Detect which cell encompasses the target text, then output its [X, Y] center coordinate. 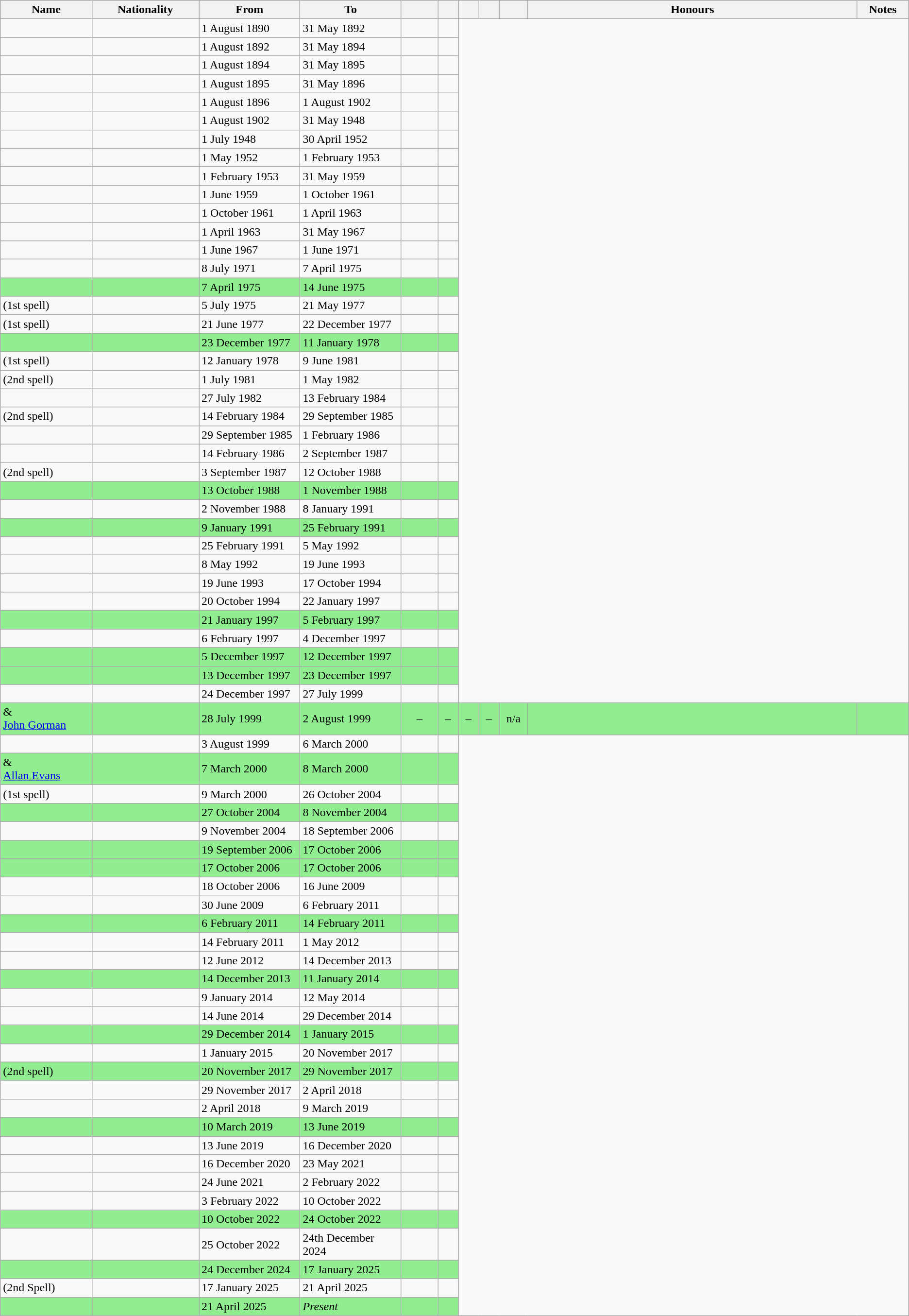
Present [351, 1306]
6 February 1997 [250, 638]
24 October 2022 [351, 1219]
1 June 1971 [351, 250]
18 September 2006 [351, 831]
21 June 1977 [250, 324]
Nationality [145, 10]
12 October 1988 [351, 472]
1 August 1895 [250, 84]
3 August 1999 [250, 744]
28 July 1999 [250, 719]
14 February 1984 [250, 416]
8 May 1992 [250, 564]
(2nd Spell) [46, 1288]
22 December 1977 [351, 324]
9 March 2000 [250, 794]
4 December 1997 [351, 638]
3 February 2022 [250, 1201]
31 May 1959 [351, 176]
17 October 1994 [351, 583]
26 October 2004 [351, 794]
27 July 1999 [351, 694]
& Allan Evans [46, 769]
1 June 1959 [250, 194]
31 May 1892 [351, 28]
31 May 1967 [351, 232]
23 December 1977 [250, 342]
12 January 1978 [250, 361]
5 May 1992 [351, 546]
1 August 1890 [250, 28]
30 April 1952 [351, 139]
14 June 1975 [351, 287]
1 February 1986 [351, 435]
5 July 1975 [250, 306]
25 October 2022 [250, 1245]
13 December 1997 [250, 675]
9 January 2014 [250, 997]
5 February 1997 [351, 620]
19 September 2006 [250, 850]
1 July 1981 [250, 379]
24th December 2024 [351, 1245]
7 March 2000 [250, 769]
Honours [692, 10]
1 November 1988 [351, 490]
22 January 1997 [351, 601]
24 December 2024 [250, 1269]
31 May 1894 [351, 47]
14 June 2014 [250, 1016]
13 October 1988 [250, 490]
9 March 2019 [351, 1108]
14 February 1986 [250, 453]
1 May 2012 [351, 942]
18 October 2006 [250, 887]
23 December 1997 [351, 675]
2 November 1988 [250, 509]
From [250, 10]
31 May 1896 [351, 84]
& John Gorman [46, 719]
9 November 2004 [250, 831]
To [351, 10]
1 August 1894 [250, 65]
27 July 1982 [250, 398]
12 December 1997 [351, 657]
12 May 2014 [351, 997]
6 March 2000 [351, 744]
20 October 1994 [250, 601]
2 August 1999 [351, 719]
31 May 1948 [351, 120]
13 February 1984 [351, 398]
1 June 1967 [250, 250]
30 June 2009 [250, 905]
1 May 1982 [351, 379]
1 August 1892 [250, 47]
8 January 1991 [351, 509]
1 July 1948 [250, 139]
24 December 1997 [250, 694]
12 June 2012 [250, 960]
27 October 2004 [250, 812]
9 June 1981 [351, 361]
11 January 2014 [351, 979]
1 August 1896 [250, 102]
1 May 1952 [250, 157]
5 December 1997 [250, 657]
23 May 2021 [351, 1164]
21 May 1977 [351, 306]
3 September 1987 [250, 472]
11 January 1978 [351, 342]
n/a [514, 719]
10 March 2019 [250, 1127]
21 January 1997 [250, 620]
8 July 1971 [250, 269]
Notes [883, 10]
24 June 2021 [250, 1182]
8 March 2000 [351, 769]
8 November 2004 [351, 812]
31 May 1895 [351, 65]
2 February 2022 [351, 1182]
16 June 2009 [351, 887]
2 September 1987 [351, 453]
Name [46, 10]
9 January 1991 [250, 527]
